Return the (X, Y) coordinate for the center point of the cell that contains the specified text.  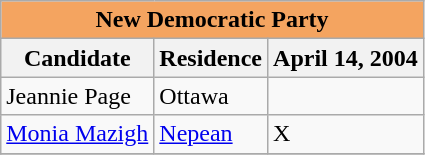
Jeannie Page (78, 96)
New Democratic Party (212, 20)
Candidate (78, 58)
Nepean (211, 134)
Ottawa (211, 96)
April 14, 2004 (346, 58)
Monia Mazigh (78, 134)
X (346, 134)
Residence (211, 58)
